Output the (X, Y) coordinate of the center of the cell containing the given text.  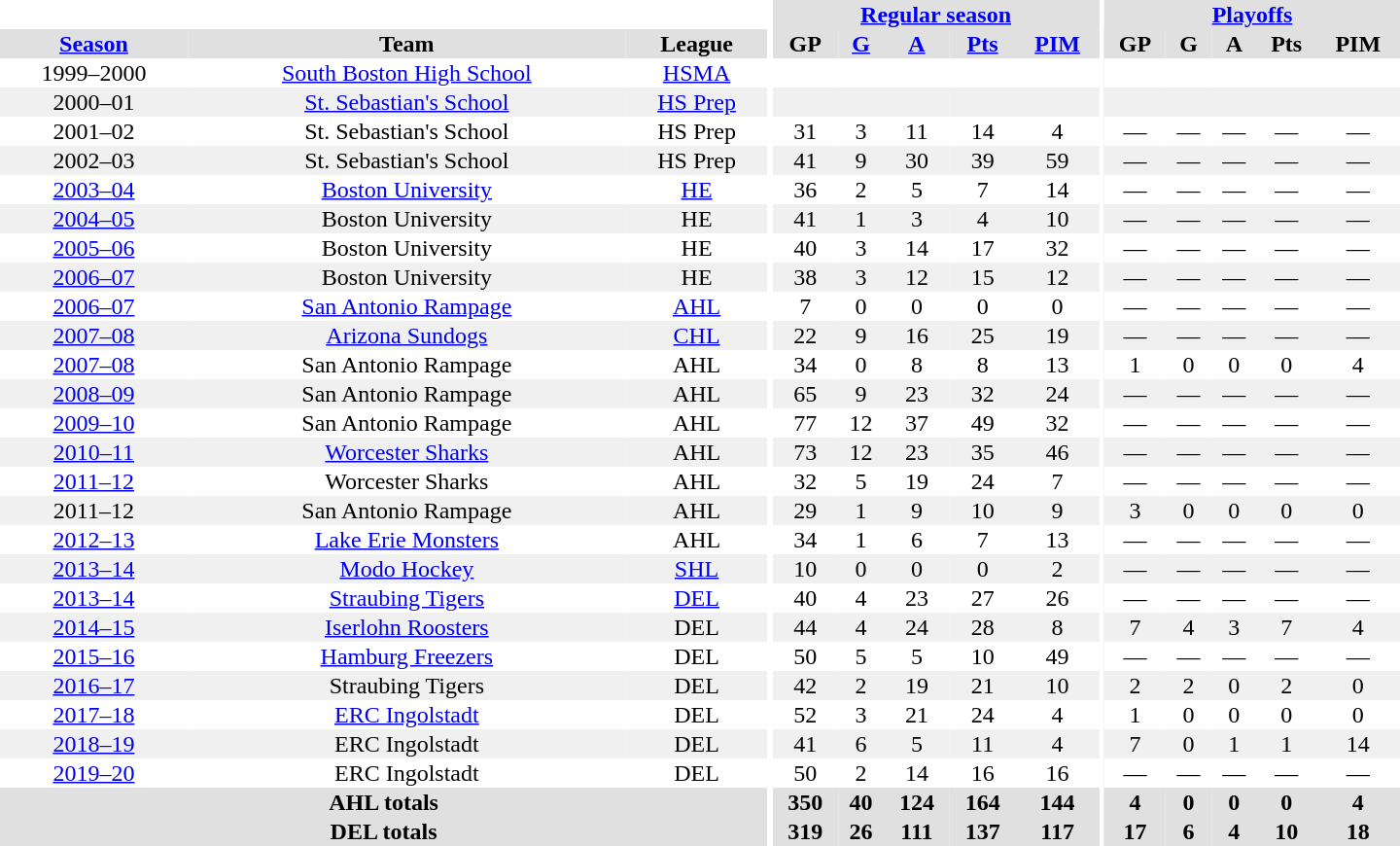
South Boston High School (406, 73)
35 (983, 452)
42 (805, 686)
59 (1057, 160)
38 (805, 277)
2016–17 (93, 686)
2012–13 (93, 540)
30 (917, 160)
37 (917, 423)
Playoffs (1252, 15)
2019–20 (93, 773)
Team (406, 44)
18 (1358, 831)
2003–04 (93, 190)
Hamburg Freezers (406, 656)
15 (983, 277)
Season (93, 44)
2014–15 (93, 627)
Lake Erie Monsters (406, 540)
31 (805, 131)
44 (805, 627)
73 (805, 452)
77 (805, 423)
319 (805, 831)
Modo Hockey (406, 569)
HSMA (696, 73)
144 (1057, 802)
65 (805, 394)
2002–03 (93, 160)
CHL (696, 335)
2010–11 (93, 452)
2008–09 (93, 394)
Regular season (935, 15)
2004–05 (93, 219)
DEL totals (383, 831)
League (696, 44)
2001–02 (93, 131)
25 (983, 335)
AHL totals (383, 802)
2015–16 (93, 656)
2005–06 (93, 248)
36 (805, 190)
111 (917, 831)
Iserlohn Roosters (406, 627)
29 (805, 511)
2009–10 (93, 423)
2018–19 (93, 744)
124 (917, 802)
2000–01 (93, 102)
52 (805, 715)
46 (1057, 452)
2017–18 (93, 715)
1999–2000 (93, 73)
164 (983, 802)
137 (983, 831)
350 (805, 802)
27 (983, 598)
28 (983, 627)
39 (983, 160)
Arizona Sundogs (406, 335)
117 (1057, 831)
22 (805, 335)
SHL (696, 569)
